Return the (X, Y) coordinate for the center point of the cell that contains the specified text.  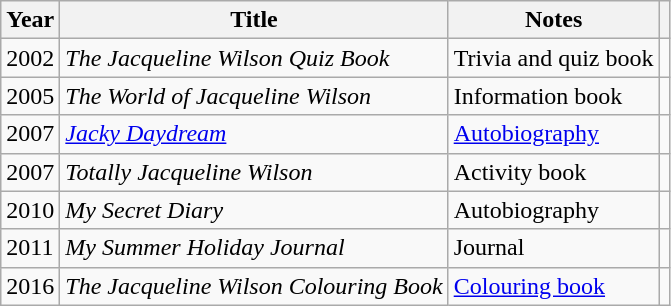
Jacky Daydream (254, 134)
Notes (554, 20)
The Jacqueline Wilson Quiz Book (254, 58)
2016 (30, 286)
2002 (30, 58)
Journal (554, 248)
My Summer Holiday Journal (254, 248)
Title (254, 20)
Information book (554, 96)
Totally Jacqueline Wilson (254, 172)
Trivia and quiz book (554, 58)
Year (30, 20)
The World of Jacqueline Wilson (254, 96)
My Secret Diary (254, 210)
The Jacqueline Wilson Colouring Book (254, 286)
2010 (30, 210)
2005 (30, 96)
Colouring book (554, 286)
Activity book (554, 172)
2011 (30, 248)
